Return [x, y] of the center of cell containing provided text 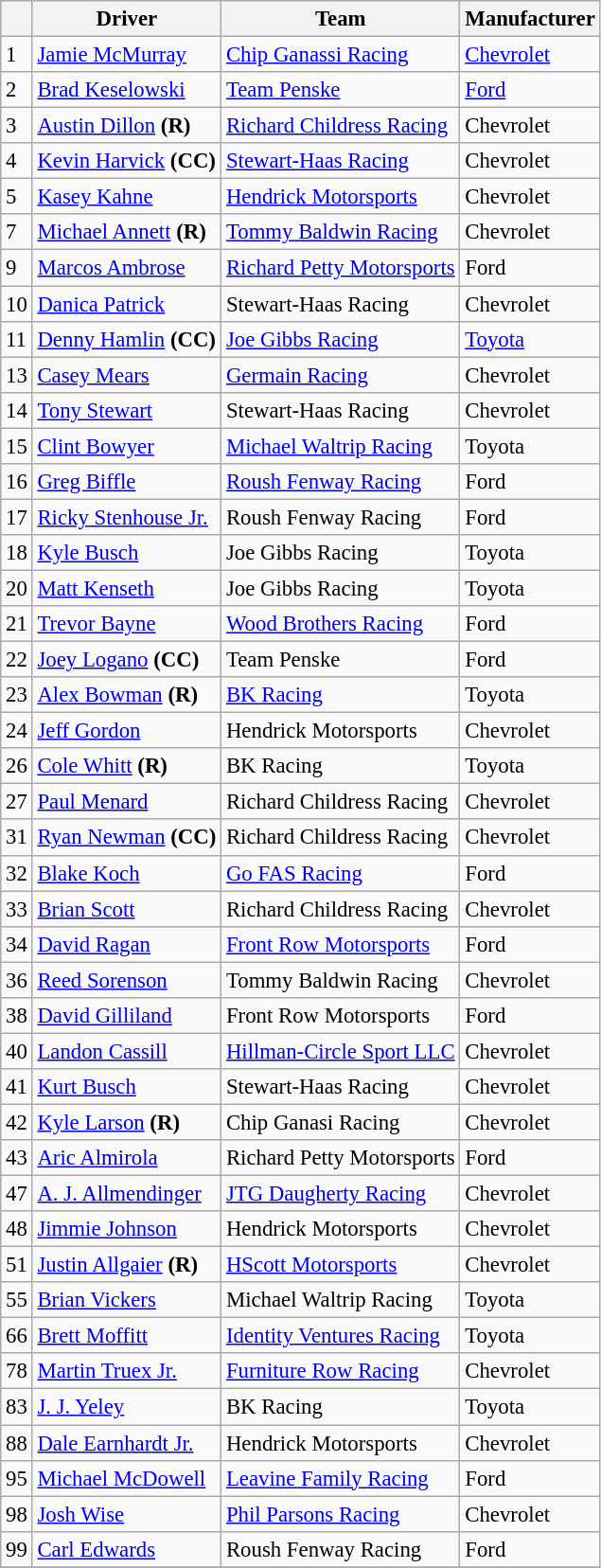
21 [17, 624]
David Ragan [127, 944]
Jamie McMurray [127, 55]
Kyle Larson (R) [127, 1122]
16 [17, 482]
Chip Ganasi Racing [341, 1122]
5 [17, 197]
Jimmie Johnson [127, 1229]
2 [17, 90]
Carl Edwards [127, 1549]
Michael Annett (R) [127, 232]
33 [17, 909]
Ricky Stenhouse Jr. [127, 517]
Manufacturer [530, 19]
78 [17, 1372]
11 [17, 339]
Driver [127, 19]
JTG Daugherty Racing [341, 1194]
98 [17, 1514]
Marcos Ambrose [127, 268]
27 [17, 802]
Brett Moffitt [127, 1336]
15 [17, 446]
38 [17, 1016]
88 [17, 1443]
Justin Allgaier (R) [127, 1265]
Reed Sorenson [127, 980]
Dale Earnhardt Jr. [127, 1443]
42 [17, 1122]
Wood Brothers Racing [341, 624]
Cole Whitt (R) [127, 766]
Danica Patrick [127, 304]
40 [17, 1051]
Jeff Gordon [127, 731]
3 [17, 126]
26 [17, 766]
Identity Ventures Racing [341, 1336]
83 [17, 1407]
Hillman-Circle Sport LLC [341, 1051]
Ryan Newman (CC) [127, 838]
1 [17, 55]
Chip Ganassi Racing [341, 55]
36 [17, 980]
Kyle Busch [127, 553]
23 [17, 695]
10 [17, 304]
51 [17, 1265]
Kevin Harvick (CC) [127, 161]
Martin Truex Jr. [127, 1372]
Greg Biffle [127, 482]
Trevor Bayne [127, 624]
Kasey Kahne [127, 197]
48 [17, 1229]
66 [17, 1336]
32 [17, 873]
Leavine Family Racing [341, 1478]
Germain Racing [341, 375]
43 [17, 1158]
34 [17, 944]
20 [17, 588]
Aric Almirola [127, 1158]
13 [17, 375]
Team [341, 19]
Michael McDowell [127, 1478]
Brian Vickers [127, 1300]
Brad Keselowski [127, 90]
47 [17, 1194]
Tony Stewart [127, 410]
Austin Dillon (R) [127, 126]
14 [17, 410]
95 [17, 1478]
Josh Wise [127, 1514]
Furniture Row Racing [341, 1372]
41 [17, 1087]
Alex Bowman (R) [127, 695]
99 [17, 1549]
Blake Koch [127, 873]
Brian Scott [127, 909]
24 [17, 731]
55 [17, 1300]
Casey Mears [127, 375]
Joey Logano (CC) [127, 660]
Kurt Busch [127, 1087]
Clint Bowyer [127, 446]
Paul Menard [127, 802]
J. J. Yeley [127, 1407]
4 [17, 161]
18 [17, 553]
Landon Cassill [127, 1051]
A. J. Allmendinger [127, 1194]
Denny Hamlin (CC) [127, 339]
Phil Parsons Racing [341, 1514]
David Gilliland [127, 1016]
17 [17, 517]
Matt Kenseth [127, 588]
7 [17, 232]
22 [17, 660]
9 [17, 268]
HScott Motorsports [341, 1265]
Go FAS Racing [341, 873]
31 [17, 838]
